Extract the (x, y) coordinate from the center of the cell holding the provided text.  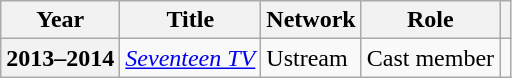
Title (190, 20)
Role (430, 20)
2013–2014 (60, 58)
Network (311, 20)
Ustream (311, 58)
Seventeen TV (190, 58)
Year (60, 20)
Cast member (430, 58)
